Scan for the cell matching the given text and deliver its [X, Y] coordinate at center. 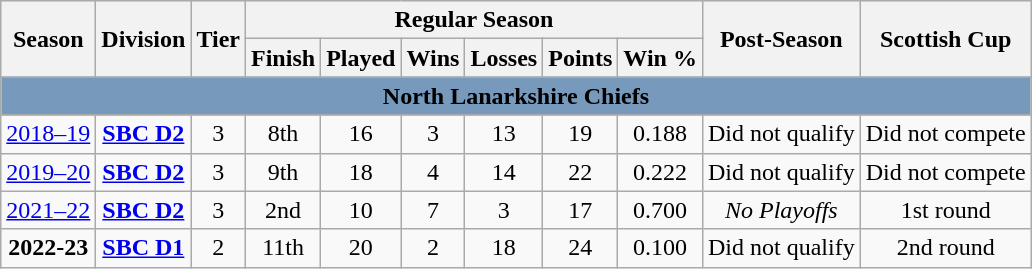
4 [433, 172]
17 [580, 210]
2019–20 [48, 172]
1st round [946, 210]
SBC D1 [144, 248]
North Lanarkshire Chiefs [516, 96]
Points [580, 58]
2nd round [946, 248]
19 [580, 134]
2021–22 [48, 210]
0.700 [660, 210]
14 [504, 172]
Win % [660, 58]
2018–19 [48, 134]
Losses [504, 58]
11th [284, 248]
Scottish Cup [946, 39]
0.100 [660, 248]
Finish [284, 58]
0.222 [660, 172]
24 [580, 248]
Played [361, 58]
0.188 [660, 134]
No Playoffs [781, 210]
2nd [284, 210]
13 [504, 134]
20 [361, 248]
Post-Season [781, 39]
Regular Season [474, 20]
Season [48, 39]
Tier [218, 39]
10 [361, 210]
Wins [433, 58]
7 [433, 210]
8th [284, 134]
Division [144, 39]
16 [361, 134]
22 [580, 172]
9th [284, 172]
2022-23 [48, 248]
